Determine the [X, Y] coordinate at the center of the cell enclosing the given text.  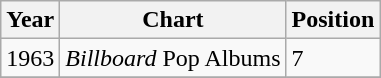
Billboard Pop Albums [173, 58]
Chart [173, 20]
1963 [30, 58]
Position [333, 20]
Year [30, 20]
7 [333, 58]
